Find where the given text appears and provide that cell's center as [x, y] coordinate. 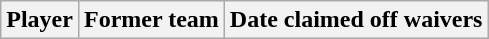
Player [40, 20]
Former team [151, 20]
Date claimed off waivers [356, 20]
